Return (x, y) of the center of cell containing provided text 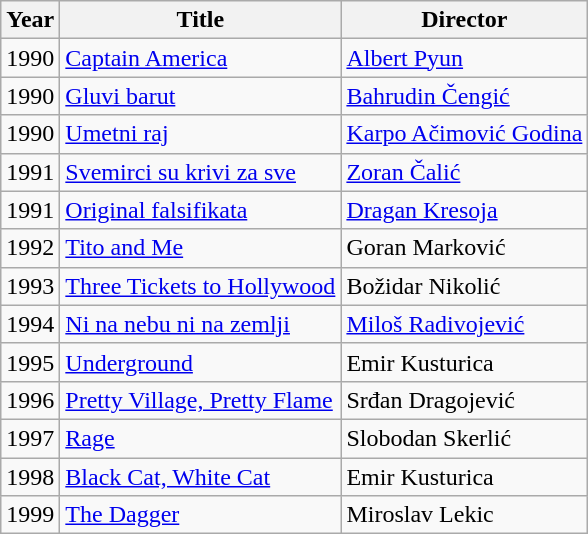
1995 (30, 362)
Zoran Čalić (464, 172)
Pretty Village, Pretty Flame (200, 400)
Original falsifikata (200, 210)
1998 (30, 477)
Tito and Me (200, 248)
Božidar Nikolić (464, 286)
Umetni raj (200, 134)
Gluvi barut (200, 96)
The Dagger (200, 515)
Bahrudin Čengić (464, 96)
Svemirci su krivi za sve (200, 172)
Karpo Ačimović Godina (464, 134)
1996 (30, 400)
1997 (30, 438)
Rage (200, 438)
1994 (30, 324)
1999 (30, 515)
Srđan Dragojević (464, 400)
Title (200, 20)
Miroslav Lekic (464, 515)
Dragan Kresoja (464, 210)
Goran Marković (464, 248)
Albert Pyun (464, 58)
1993 (30, 286)
Captain America (200, 58)
Ni na nebu ni na zemlji (200, 324)
1992 (30, 248)
Director (464, 20)
Underground (200, 362)
Slobodan Skerlić (464, 438)
Miloš Radivojević (464, 324)
Three Tickets to Hollywood (200, 286)
Year (30, 20)
Black Cat, White Cat (200, 477)
